Search for the cell housing the specified text and yield its (X, Y) center coordinate. 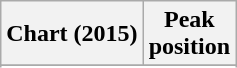
Chart (2015) (72, 34)
Peakposition (189, 34)
